Return (x, y) of the center of cell containing provided text 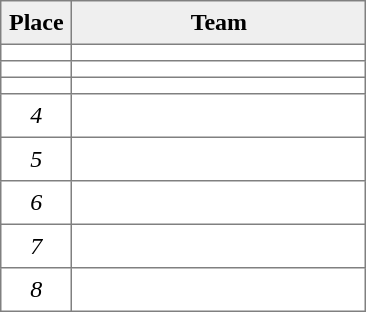
Team (219, 23)
7 (36, 246)
5 (36, 159)
4 (36, 116)
Place (36, 23)
6 (36, 203)
8 (36, 290)
